Search for the cell housing the specified text and yield its [X, Y] center coordinate. 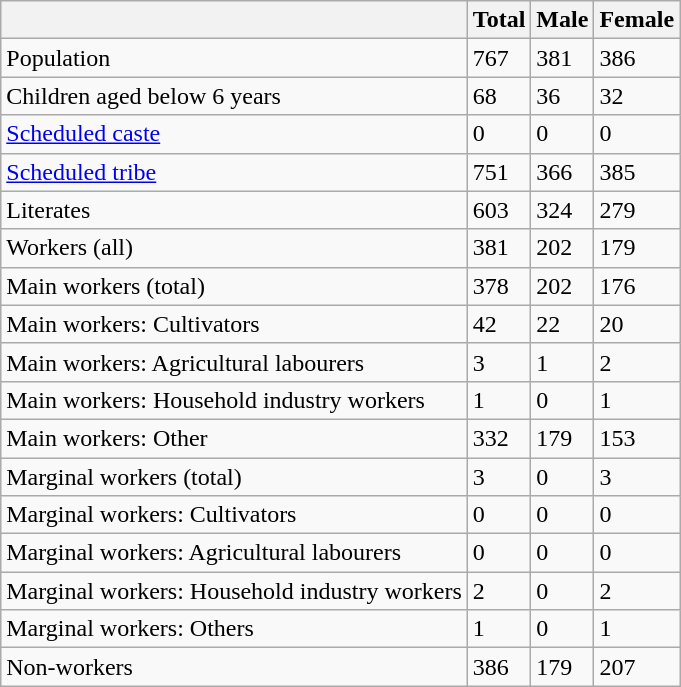
Non-workers [234, 667]
385 [637, 172]
Main workers: Household industry workers [234, 400]
Main workers: Agricultural labourers [234, 362]
68 [499, 96]
20 [637, 324]
Marginal workers: Agricultural labourers [234, 553]
Female [637, 20]
Children aged below 6 years [234, 96]
279 [637, 210]
Marginal workers (total) [234, 477]
Scheduled tribe [234, 172]
Marginal workers: Others [234, 629]
Main workers: Cultivators [234, 324]
378 [499, 286]
Male [562, 20]
Scheduled caste [234, 134]
153 [637, 438]
324 [562, 210]
Main workers (total) [234, 286]
176 [637, 286]
767 [499, 58]
Marginal workers: Cultivators [234, 515]
Marginal workers: Household industry workers [234, 591]
366 [562, 172]
751 [499, 172]
603 [499, 210]
Population [234, 58]
332 [499, 438]
42 [499, 324]
32 [637, 96]
Literates [234, 210]
36 [562, 96]
207 [637, 667]
Total [499, 20]
Workers (all) [234, 248]
22 [562, 324]
Main workers: Other [234, 438]
